From the cell containing the given text, extract its center point as (x, y) coordinate. 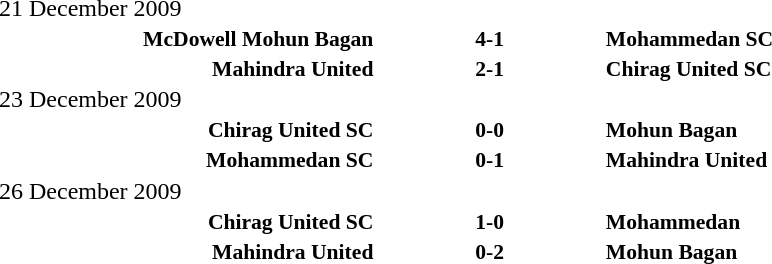
0-0 (489, 130)
4-1 (489, 38)
1-0 (489, 222)
2-1 (489, 68)
0-1 (489, 160)
